Return the [x, y] coordinate for the center point of the cell that contains the specified text.  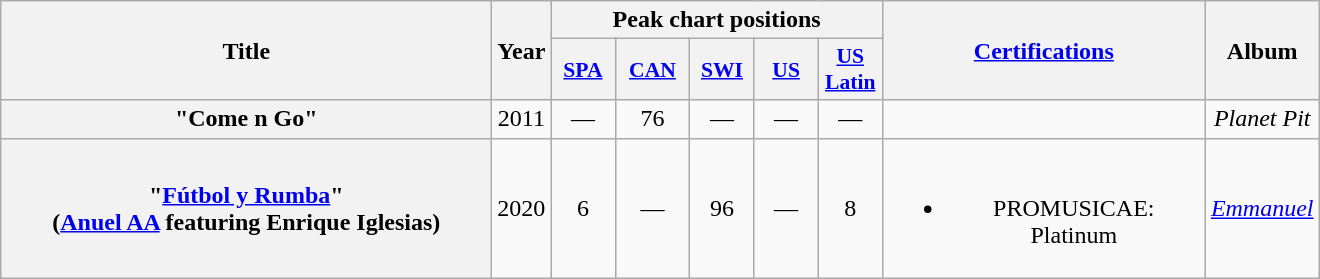
2011 [522, 119]
2020 [522, 208]
96 [722, 208]
Certifications [1044, 50]
8 [850, 208]
76 [652, 119]
PROMUSICAE: Platinum [1044, 208]
CAN [652, 70]
Peak chart positions [716, 20]
SPA [583, 70]
6 [583, 208]
Title [246, 50]
"Come n Go" [246, 119]
Planet Pit [1262, 119]
USLatin [850, 70]
"Fútbol y Rumba" (Anuel AA featuring Enrique Iglesias) [246, 208]
SWI [722, 70]
Album [1262, 50]
Emmanuel [1262, 208]
US [786, 70]
Year [522, 50]
